Extract the [x, y] coordinate from the center of the cell holding the provided text.  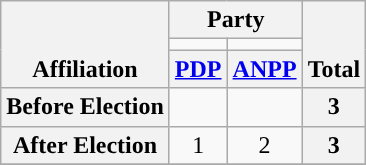
Party [236, 20]
Total [334, 44]
1 [198, 145]
PDP [198, 69]
Affiliation [86, 44]
After Election [86, 145]
ANPP [264, 69]
2 [264, 145]
Before Election [86, 107]
